Output the [X, Y] coordinate of the center of the cell containing the given text.  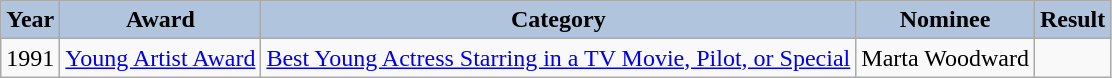
Result [1072, 20]
Category [558, 20]
Marta Woodward [946, 58]
Award [160, 20]
Nominee [946, 20]
Young Artist Award [160, 58]
Best Young Actress Starring in a TV Movie, Pilot, or Special [558, 58]
1991 [30, 58]
Year [30, 20]
